Locate the cell with the specified text and output its (x, y) center coordinate. 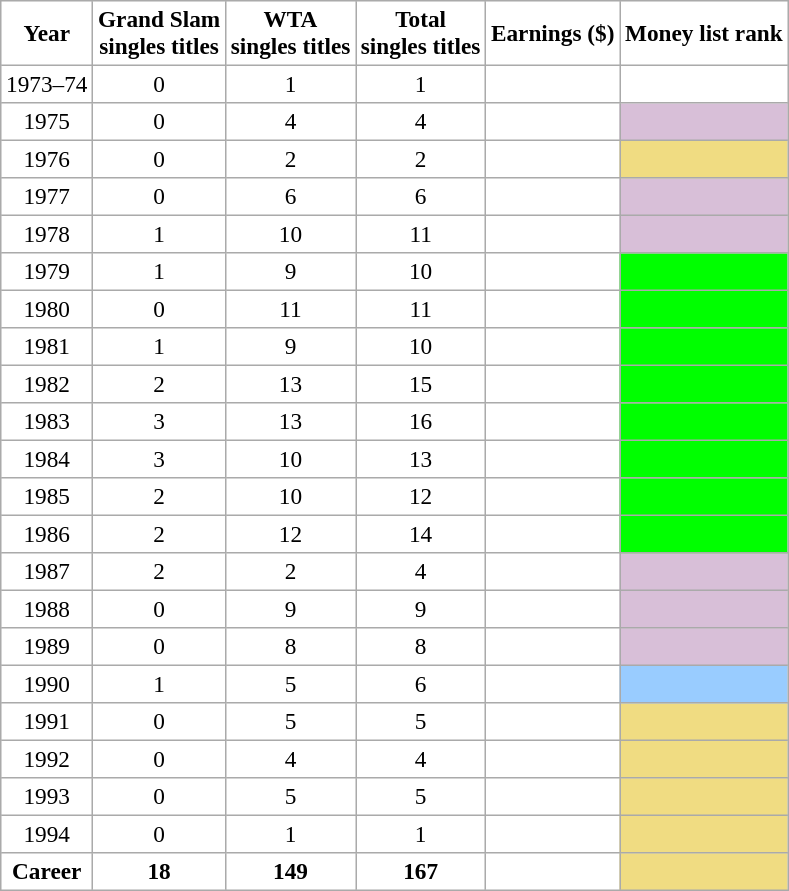
Career (47, 872)
1986 (47, 534)
167 (421, 872)
1993 (47, 797)
1977 (47, 197)
1982 (47, 384)
1979 (47, 272)
16 (421, 422)
Year (47, 33)
Money list rank (704, 33)
WTAsingles titles (290, 33)
1973–74 (47, 84)
1983 (47, 422)
1992 (47, 759)
1985 (47, 497)
Totalsingles titles (421, 33)
1984 (47, 459)
15 (421, 384)
14 (421, 534)
1981 (47, 347)
1991 (47, 722)
1988 (47, 609)
1987 (47, 572)
149 (290, 872)
Earnings ($) (553, 33)
1975 (47, 122)
18 (160, 872)
Grand Slamsingles titles (160, 33)
1989 (47, 647)
1978 (47, 234)
1980 (47, 309)
1994 (47, 834)
1990 (47, 684)
1976 (47, 159)
